Detect which cell encompasses the target text, then output its (x, y) center coordinate. 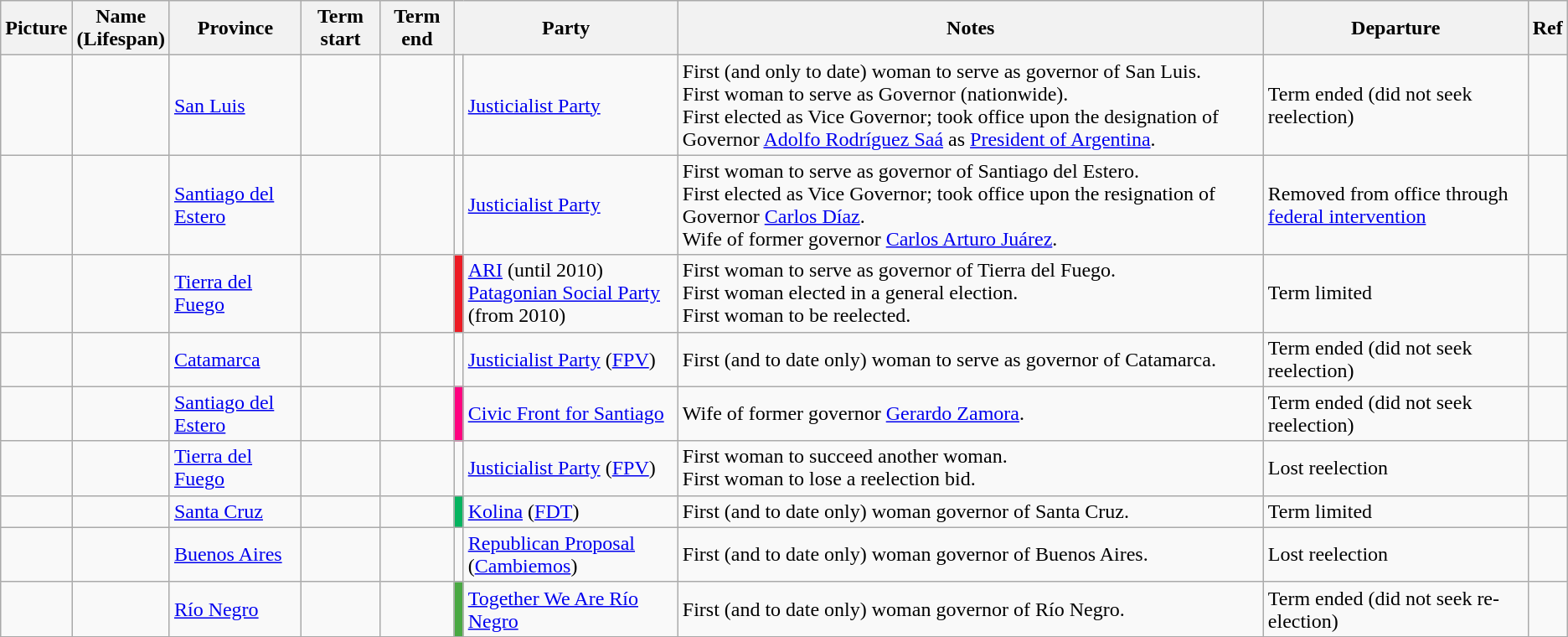
Kolina (FDT) (570, 511)
ARI (until 2010)Patagonian Social Party (from 2010) (570, 293)
Republican Proposal (Cambiemos) (570, 555)
Party (566, 28)
Departure (1395, 28)
San Luis (235, 106)
Term end (417, 28)
Río Negro (235, 609)
First (and to date only) woman governor of Buenos Aires. (970, 555)
First (and to date only) woman governor of Santa Cruz. (970, 511)
Province (235, 28)
Catamarca (235, 359)
First woman to succeed another woman.First woman to lose a reelection bid. (970, 468)
Name(Lifespan) (121, 28)
Santa Cruz (235, 511)
Term ended (did not seek re-election) (1395, 609)
First (and to date only) woman to serve as governor of Catamarca. (970, 359)
Notes (970, 28)
Term start (341, 28)
Ref (1548, 28)
Wife of former governor Gerardo Zamora. (970, 414)
Together We Are Río Negro (570, 609)
First woman to serve as governor of Tierra del Fuego.First woman elected in a general election.First woman to be reelected. (970, 293)
Removed from office through federal intervention (1395, 205)
First (and to date only) woman governor of Río Negro. (970, 609)
Buenos Aires (235, 555)
Civic Front for Santiago (570, 414)
Picture (37, 28)
